Search for the cell housing the specified text and yield its (x, y) center coordinate. 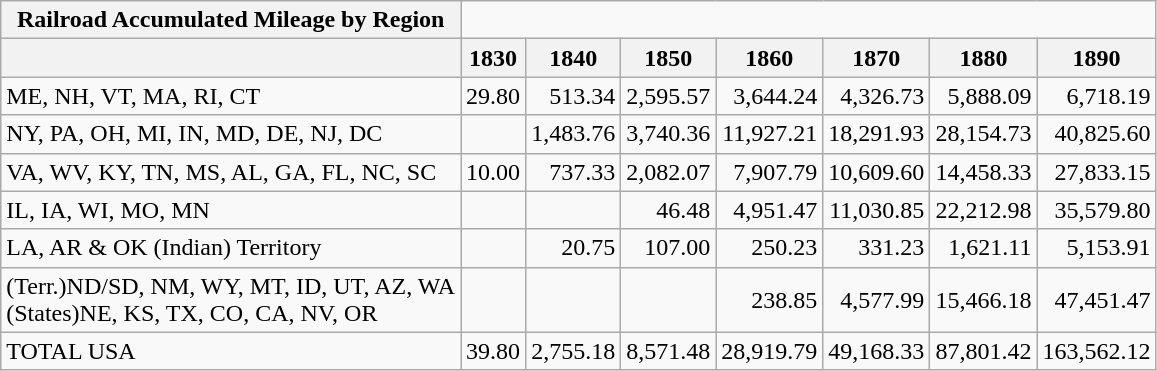
1860 (770, 58)
18,291.93 (876, 134)
4,326.73 (876, 96)
513.34 (574, 96)
(Terr.)ND/SD, NM, WY, MT, ID, UT, AZ, WA(States)NE, KS, TX, CO, CA, NV, OR (231, 300)
15,466.18 (984, 300)
39.80 (494, 351)
IL, IA, WI, MO, MN (231, 210)
163,562.12 (1096, 351)
250.23 (770, 248)
1880 (984, 58)
27,833.15 (1096, 172)
4,951.47 (770, 210)
3,644.24 (770, 96)
8,571.48 (668, 351)
1830 (494, 58)
1870 (876, 58)
6,718.19 (1096, 96)
10.00 (494, 172)
87,801.42 (984, 351)
47,451.47 (1096, 300)
1890 (1096, 58)
LA, AR & OK (Indian) Territory (231, 248)
5,153.91 (1096, 248)
29.80 (494, 96)
49,168.33 (876, 351)
20.75 (574, 248)
11,927.21 (770, 134)
28,919.79 (770, 351)
2,082.07 (668, 172)
2,595.57 (668, 96)
35,579.80 (1096, 210)
22,212.98 (984, 210)
1840 (574, 58)
1850 (668, 58)
1,621.11 (984, 248)
14,458.33 (984, 172)
46.48 (668, 210)
238.85 (770, 300)
11,030.85 (876, 210)
3,740.36 (668, 134)
331.23 (876, 248)
7,907.79 (770, 172)
NY, PA, OH, MI, IN, MD, DE, NJ, DC (231, 134)
1,483.76 (574, 134)
Railroad Accumulated Mileage by Region (231, 20)
737.33 (574, 172)
28,154.73 (984, 134)
4,577.99 (876, 300)
40,825.60 (1096, 134)
5,888.09 (984, 96)
VA, WV, KY, TN, MS, AL, GA, FL, NC, SC (231, 172)
107.00 (668, 248)
TOTAL USA (231, 351)
2,755.18 (574, 351)
ME, NH, VT, MA, RI, CT (231, 96)
10,609.60 (876, 172)
